Return the [x, y] coordinate for the center point of the cell that contains the specified text.  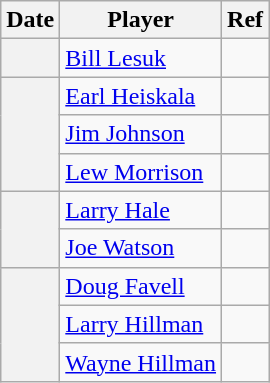
Earl Heiskala [141, 96]
Wayne Hillman [141, 362]
Date [30, 20]
Ref [246, 20]
Lew Morrison [141, 172]
Larry Hillman [141, 324]
Player [141, 20]
Bill Lesuk [141, 58]
Doug Favell [141, 286]
Larry Hale [141, 210]
Joe Watson [141, 248]
Jim Johnson [141, 134]
